From the cell containing the given text, extract its center point as (X, Y) coordinate. 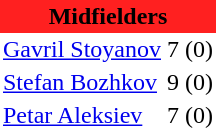
Stefan Bozhkov (82, 82)
Midfielders (108, 16)
Gavril Stoyanov (82, 50)
7 (173, 50)
9 (173, 82)
